Return (X, Y) of the center of cell containing provided text 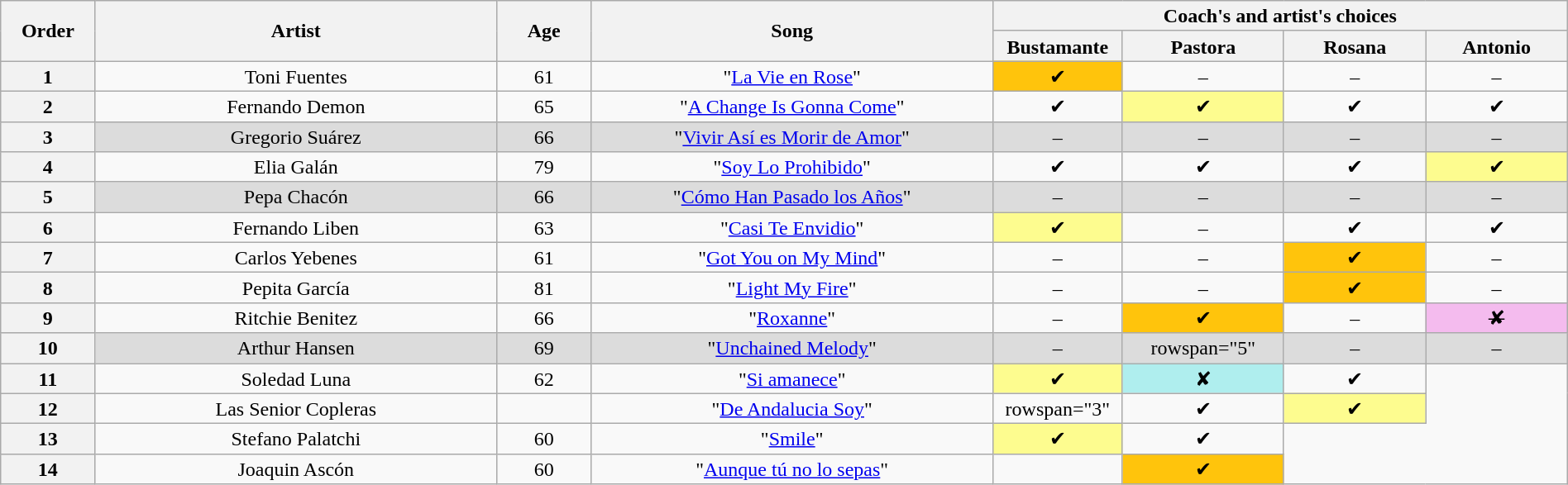
Ritchie Benitez (296, 317)
"De Andalucia Soy" (792, 408)
81 (544, 288)
rowspan="5" (1202, 349)
11 (48, 378)
"Roxanne" (792, 317)
Coach's and artist's choices (1280, 17)
"Smile" (792, 440)
Age (544, 31)
3 (48, 137)
8 (48, 288)
Fernando Liben (296, 228)
Antonio (1497, 46)
"Unchained Melody" (792, 349)
9 (48, 317)
63 (544, 228)
Pastora (1202, 46)
"Soy Lo Prohibido" (792, 167)
1 (48, 76)
"Cómo Han Pasado los Años" (792, 197)
62 (544, 378)
Bustamante (1057, 46)
Arthur Hansen (296, 349)
12 (48, 408)
Gregorio Suárez (296, 137)
"Casi Te Envidio" (792, 228)
Artist (296, 31)
10 (48, 349)
Soledad Luna (296, 378)
6 (48, 228)
4 (48, 167)
2 (48, 106)
Pepita García (296, 288)
"La Vie en Rose" (792, 76)
13 (48, 440)
Toni Fuentes (296, 76)
"Got You on My Mind" (792, 258)
Order (48, 31)
Rosana (1355, 46)
Stefano Palatchi (296, 440)
"Light My Fire" (792, 288)
"Vivir Así es Morir de Amor" (792, 137)
Song (792, 31)
79 (544, 167)
"Si amanece" (792, 378)
65 (544, 106)
Carlos Yebenes (296, 258)
Fernando Demon (296, 106)
Las Senior Copleras (296, 408)
69 (544, 349)
"A Change Is Gonna Come" (792, 106)
14 (48, 469)
Joaquin Ascón (296, 469)
"Aunque tú no lo sepas" (792, 469)
Pepa Chacón (296, 197)
5 (48, 197)
rowspan="3" (1057, 408)
7 (48, 258)
Elia Galán (296, 167)
